Search for the cell housing the specified text and yield its [X, Y] center coordinate. 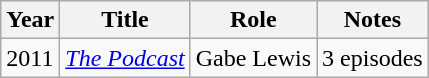
Year [30, 20]
The Podcast [125, 58]
Title [125, 20]
Gabe Lewis [253, 58]
Notes [373, 20]
2011 [30, 58]
Role [253, 20]
3 episodes [373, 58]
